Return the [X, Y] coordinate for the center point of the cell that contains the specified text.  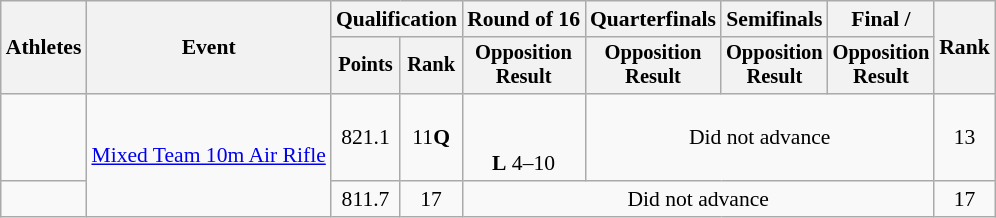
821.1 [366, 138]
13 [964, 138]
Quarterfinals [653, 19]
Event [208, 48]
11Q [431, 138]
Semifinals [774, 19]
811.7 [366, 199]
Final / [882, 19]
Mixed Team 10m Air Rifle [208, 155]
Points [366, 66]
Round of 16 [524, 19]
Qualification [396, 19]
L 4–10 [524, 138]
Athletes [44, 48]
